Scan for the cell matching the given text and deliver its [X, Y] coordinate at center. 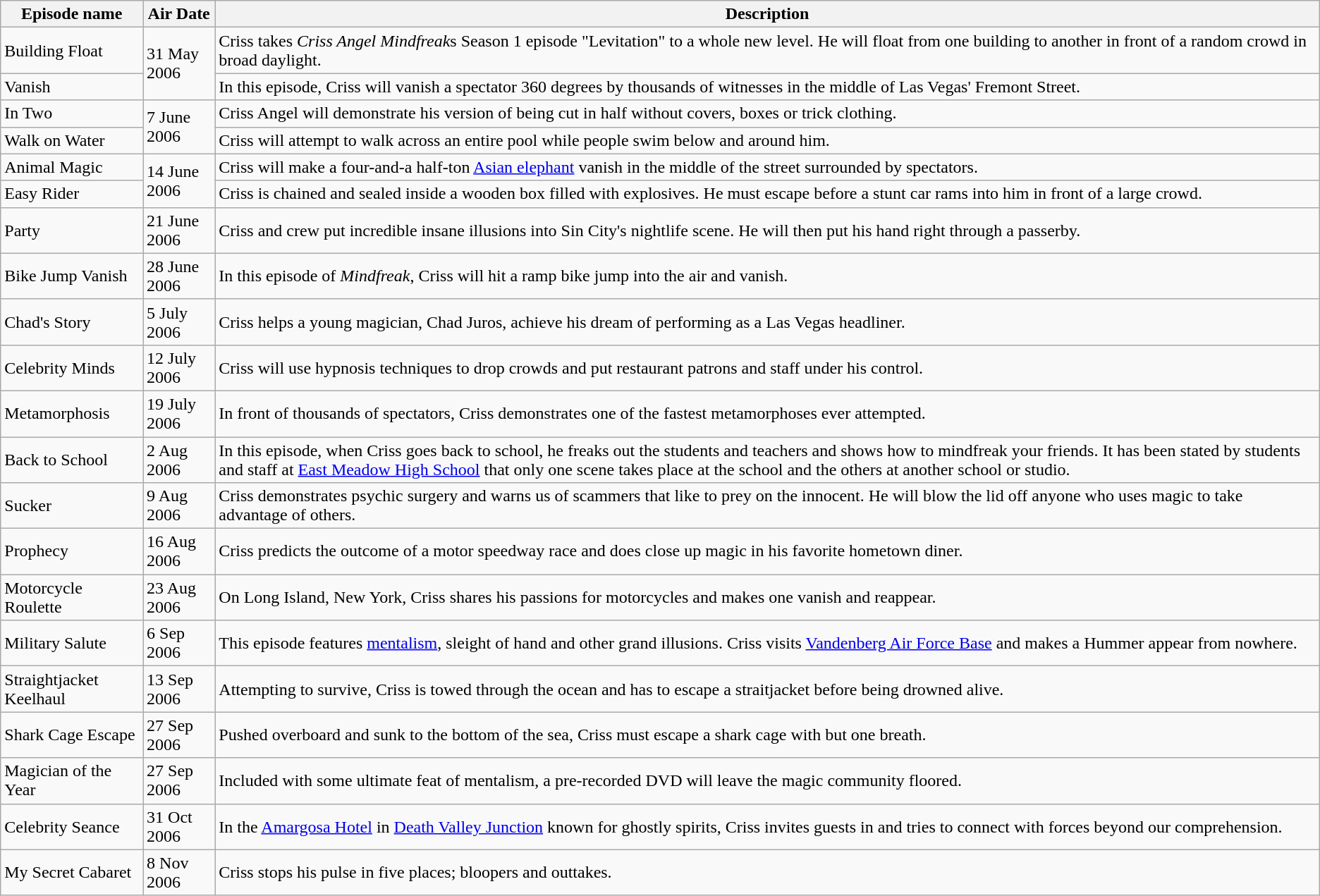
In Two [72, 113]
Bike Jump Vanish [72, 276]
On Long Island, New York, Criss shares his passions for motorcycles and makes one vanish and reappear. [767, 598]
Party [72, 230]
Episode name [72, 14]
Metamorphosis [72, 413]
Back to School [72, 460]
21 June 2006 [179, 230]
Motorcycle Roulette [72, 598]
6 Sep 2006 [179, 643]
31 May 2006 [179, 63]
Criss will attempt to walk across an entire pool while people swim below and around him. [767, 140]
Vanish [72, 87]
In this episode, Criss will vanish a spectator 360 degrees by thousands of witnesses in the middle of Las Vegas' Fremont Street. [767, 87]
Sucker [72, 506]
Attempting to survive, Criss is towed through the ocean and has to escape a straitjacket before being drowned alive. [767, 689]
23 Aug 2006 [179, 598]
Celebrity Seance [72, 826]
Easy Rider [72, 194]
Included with some ultimate feat of mentalism, a pre-recorded DVD will leave the magic community floored. [767, 781]
Walk on Water [72, 140]
Criss helps a young magician, Chad Juros, achieve his dream of performing as a Las Vegas headliner. [767, 321]
12 July 2006 [179, 368]
7 June 2006 [179, 127]
Criss will make a four-and-a half-ton Asian elephant vanish in the middle of the street surrounded by spectators. [767, 167]
8 Nov 2006 [179, 873]
Air Date [179, 14]
Criss Angel will demonstrate his version of being cut in half without covers, boxes or trick clothing. [767, 113]
19 July 2006 [179, 413]
5 July 2006 [179, 321]
Chad's Story [72, 321]
My Secret Cabaret [72, 873]
14 June 2006 [179, 180]
Criss predicts the outcome of a motor speedway race and does close up magic in his favorite hometown diner. [767, 551]
Description [767, 14]
In this episode of Mindfreak, Criss will hit a ramp bike jump into the air and vanish. [767, 276]
Building Float [72, 51]
Pushed overboard and sunk to the bottom of the sea, Criss must escape a shark cage with but one breath. [767, 735]
Military Salute [72, 643]
Prophecy [72, 551]
Shark Cage Escape [72, 735]
2 Aug 2006 [179, 460]
28 June 2006 [179, 276]
Celebrity Minds [72, 368]
Animal Magic [72, 167]
Magician of the Year [72, 781]
9 Aug 2006 [179, 506]
Criss and crew put incredible insane illusions into Sin City's nightlife scene. He will then put his hand right through a passerby. [767, 230]
Criss is chained and sealed inside a wooden box filled with explosives. He must escape before a stunt car rams into him in front of a large crowd. [767, 194]
Criss will use hypnosis techniques to drop crowds and put restaurant patrons and staff under his control. [767, 368]
16 Aug 2006 [179, 551]
31 Oct 2006 [179, 826]
In front of thousands of spectators, Criss demonstrates one of the fastest metamorphoses ever attempted. [767, 413]
Criss stops his pulse in five places; bloopers and outtakes. [767, 873]
13 Sep 2006 [179, 689]
Straightjacket Keelhaul [72, 689]
